Return (x, y) of the center of cell containing provided text 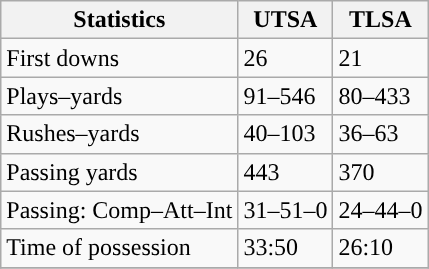
443 (286, 172)
Passing yards (120, 172)
31–51–0 (286, 210)
First downs (120, 58)
91–546 (286, 96)
Passing: Comp–Att–Int (120, 210)
26:10 (380, 248)
TLSA (380, 20)
UTSA (286, 20)
21 (380, 58)
Time of possession (120, 248)
24–44–0 (380, 210)
Plays–yards (120, 96)
Rushes–yards (120, 134)
Statistics (120, 20)
36–63 (380, 134)
370 (380, 172)
80–433 (380, 96)
26 (286, 58)
40–103 (286, 134)
33:50 (286, 248)
